Determine the (X, Y) coordinate at the center of the cell enclosing the given text.  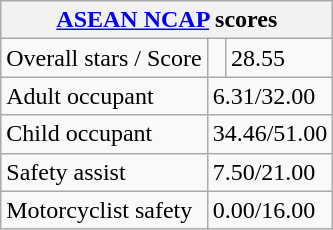
ASEAN NCAP scores (167, 20)
Safety assist (104, 172)
34.46/51.00 (270, 134)
Overall stars / Score (104, 58)
Motorcyclist safety (104, 210)
Child occupant (104, 134)
0.00/16.00 (270, 210)
7.50/21.00 (270, 172)
6.31/32.00 (270, 96)
Adult occupant (104, 96)
28.55 (278, 58)
